Return (X, Y) of the center of cell containing provided text 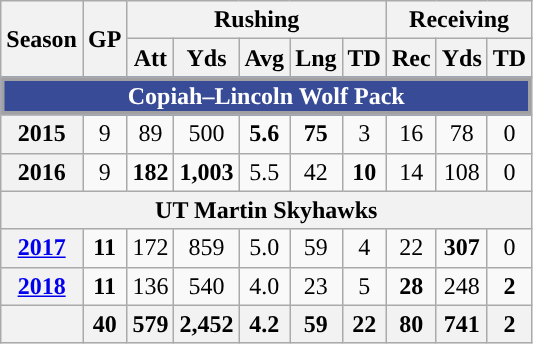
2018 (42, 286)
75 (316, 134)
248 (462, 286)
579 (150, 324)
172 (150, 248)
108 (462, 172)
Rushing (257, 20)
182 (150, 172)
3 (364, 134)
5.5 (264, 172)
5 (364, 286)
78 (462, 134)
Rec (411, 58)
5.0 (264, 248)
Receiving (458, 20)
5.6 (264, 134)
10 (364, 172)
GP (104, 39)
500 (206, 134)
741 (462, 324)
UT Martin Skyhawks (266, 210)
859 (206, 248)
Att (150, 58)
4.2 (264, 324)
4 (364, 248)
16 (411, 134)
40 (104, 324)
Avg (264, 58)
540 (206, 286)
14 (411, 172)
2,452 (206, 324)
4.0 (264, 286)
89 (150, 134)
2017 (42, 248)
307 (462, 248)
2015 (42, 134)
28 (411, 286)
23 (316, 286)
80 (411, 324)
2016 (42, 172)
Copiah–Lincoln Wolf Pack (266, 96)
42 (316, 172)
1,003 (206, 172)
Lng (316, 58)
Season (42, 39)
136 (150, 286)
